Return the [x, y] coordinate for the center point of the cell that contains the specified text.  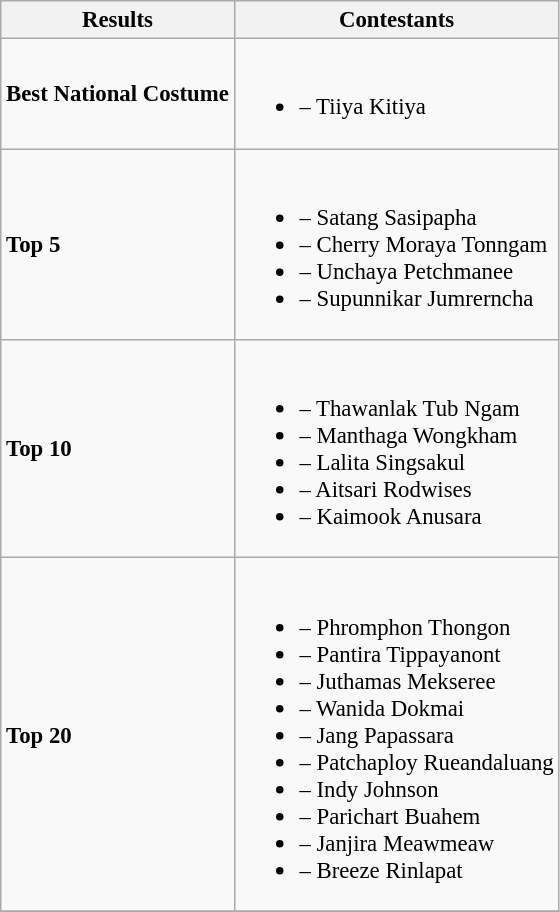
– Thawanlak Tub Ngam – Manthaga Wongkham – Lalita Singsakul – Aitsari Rodwises – Kaimook Anusara [396, 449]
Best National Costume [118, 94]
Results [118, 20]
– Satang Sasipapha – Cherry Moraya Tonngam – Unchaya Petchmanee – Supunnikar Jumrerncha [396, 244]
– Tiiya Kitiya [396, 94]
Contestants [396, 20]
Top 10 [118, 449]
Top 20 [118, 734]
Top 5 [118, 244]
